Scan for the cell matching the given text and deliver its [x, y] coordinate at center. 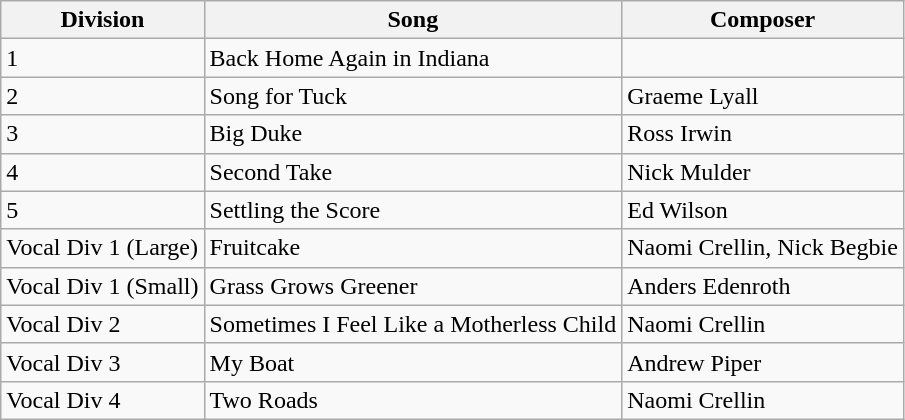
Vocal Div 3 [102, 362]
Nick Mulder [763, 172]
Fruitcake [413, 248]
5 [102, 210]
Anders Edenroth [763, 286]
Andrew Piper [763, 362]
1 [102, 58]
Vocal Div 2 [102, 324]
Vocal Div 4 [102, 400]
Vocal Div 1 (Small) [102, 286]
Song [413, 20]
Two Roads [413, 400]
2 [102, 96]
Naomi Crellin, Nick Begbie [763, 248]
Ed Wilson [763, 210]
Graeme Lyall [763, 96]
Grass Grows Greener [413, 286]
Sometimes I Feel Like a Motherless Child [413, 324]
Second Take [413, 172]
Composer [763, 20]
My Boat [413, 362]
Big Duke [413, 134]
Ross Irwin [763, 134]
Song for Tuck [413, 96]
3 [102, 134]
Division [102, 20]
4 [102, 172]
Back Home Again in Indiana [413, 58]
Settling the Score [413, 210]
Vocal Div 1 (Large) [102, 248]
